For the text-containing cell, return its midpoint in [x, y] coordinate format. 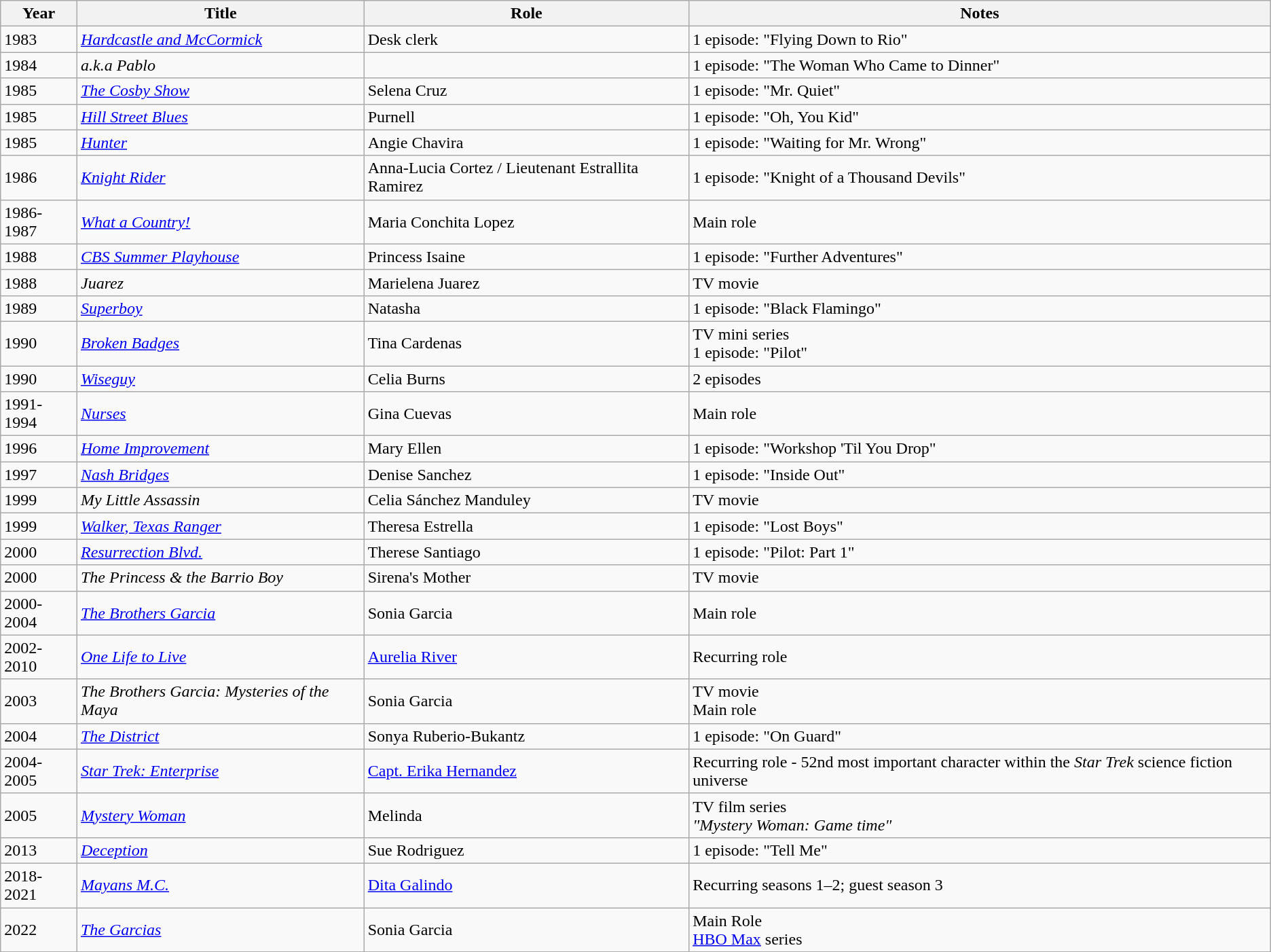
2003 [39, 701]
Theresa Estrella [526, 526]
Mystery Woman [220, 815]
Deception [220, 850]
Aurelia River [526, 657]
1 episode: "Flying Down to Rio" [980, 39]
Angie Chavira [526, 143]
Home Improvement [220, 449]
2005 [39, 815]
1 episode: "Lost Boys" [980, 526]
Knight Rider [220, 178]
2004 [39, 736]
One Life to Live [220, 657]
1 episode: "Waiting for Mr. Wrong" [980, 143]
2002-2010 [39, 657]
Therese Santiago [526, 552]
Hill Street Blues [220, 117]
Tina Cardenas [526, 344]
TV film series"Mystery Woman: Game time" [980, 815]
Maria Conchita Lopez [526, 221]
1997 [39, 475]
Purnell [526, 117]
2000-2004 [39, 612]
Sonya Ruberio-Bukantz [526, 736]
1983 [39, 39]
2 episodes [980, 378]
2013 [39, 850]
2018-2021 [39, 885]
Role [526, 14]
Year [39, 14]
a.k.a Pablo [220, 65]
Hunter [220, 143]
Celia Burns [526, 378]
1 episode: "Pilot: Part 1" [980, 552]
1 episode: "Mr. Quiet" [980, 91]
Recurring role [980, 657]
Gina Cuevas [526, 414]
Natasha [526, 308]
Sue Rodriguez [526, 850]
Nash Bridges [220, 475]
Wiseguy [220, 378]
1 episode: "Inside Out" [980, 475]
Title [220, 14]
Princess Isaine [526, 257]
Marielena Juarez [526, 282]
What a Country! [220, 221]
2022 [39, 929]
Resurrection Blvd. [220, 552]
Desk clerk [526, 39]
TV movieMain role [980, 701]
1984 [39, 65]
1986 [39, 178]
Sirena's Mother [526, 578]
The Brothers Garcia: Mysteries of the Maya [220, 701]
1 episode: "On Guard" [980, 736]
1 episode: "Workshop 'Til You Drop" [980, 449]
1989 [39, 308]
Recurring role - 52nd most important character within the Star Trek science fiction universe [980, 771]
1 episode: "Further Adventures" [980, 257]
Mary Ellen [526, 449]
The District [220, 736]
Anna-Lucia Cortez / Lieutenant Estrallita Ramirez [526, 178]
Main RoleHBO Max series [980, 929]
1 episode: "Black Flamingo" [980, 308]
1 episode: "The Woman Who Came to Dinner" [980, 65]
Mayans M.C. [220, 885]
The Princess & the Barrio Boy [220, 578]
Notes [980, 14]
Star Trek: Enterprise [220, 771]
TV mini series 1 episode: "Pilot" [980, 344]
Dita Galindo [526, 885]
My Little Assassin [220, 500]
1996 [39, 449]
CBS Summer Playhouse [220, 257]
Melinda [526, 815]
Superboy [220, 308]
1 episode: "Oh, You Kid" [980, 117]
Nurses [220, 414]
Recurring seasons 1–2; guest season 3 [980, 885]
The Garcias [220, 929]
1991-1994 [39, 414]
Capt. Erika Hernandez [526, 771]
The Brothers Garcia [220, 612]
Broken Badges [220, 344]
1 episode: "Knight of a Thousand Devils" [980, 178]
Selena Cruz [526, 91]
1 episode: "Tell Me" [980, 850]
Denise Sanchez [526, 475]
The Cosby Show [220, 91]
2004-2005 [39, 771]
1986-1987 [39, 221]
Walker, Texas Ranger [220, 526]
Juarez [220, 282]
Celia Sánchez Manduley [526, 500]
Hardcastle and McCormick [220, 39]
